Pinpoint the cell where the given text exists, returning its [X, Y] midpoint coordinate. 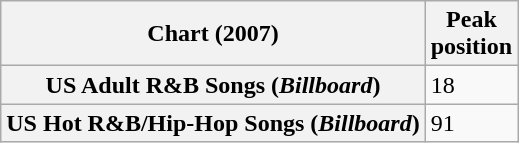
US Adult R&B Songs (Billboard) [213, 85]
Chart (2007) [213, 34]
Peakposition [471, 34]
18 [471, 85]
US Hot R&B/Hip-Hop Songs (Billboard) [213, 123]
91 [471, 123]
